From the cell containing the given text, extract its center point as [x, y] coordinate. 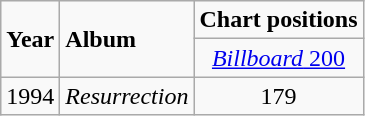
179 [278, 96]
Resurrection [127, 96]
Chart positions [278, 20]
1994 [30, 96]
Album [127, 39]
Billboard 200 [278, 58]
Year [30, 39]
